Provide the [X, Y] coordinate of the cell's center where the given text is located.  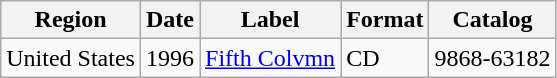
Format [385, 20]
Region [71, 20]
CD [385, 58]
United States [71, 58]
1996 [170, 58]
9868-63182 [492, 58]
Catalog [492, 20]
Label [270, 20]
Date [170, 20]
Fifth Colvmn [270, 58]
